From the cell containing the given text, extract its center point as (X, Y) coordinate. 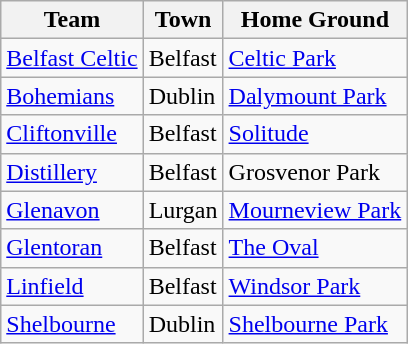
Lurgan (183, 210)
Home Ground (315, 20)
Linfield (72, 286)
Solitude (315, 134)
Mourneview Park (315, 210)
Celtic Park (315, 58)
Shelbourne Park (315, 324)
Dalymount Park (315, 96)
Glentoran (72, 248)
Glenavon (72, 210)
Grosvenor Park (315, 172)
Windsor Park (315, 286)
The Oval (315, 248)
Bohemians (72, 96)
Cliftonville (72, 134)
Shelbourne (72, 324)
Distillery (72, 172)
Team (72, 20)
Town (183, 20)
Belfast Celtic (72, 58)
